Extract the (x, y) coordinate from the center of the cell holding the provided text.  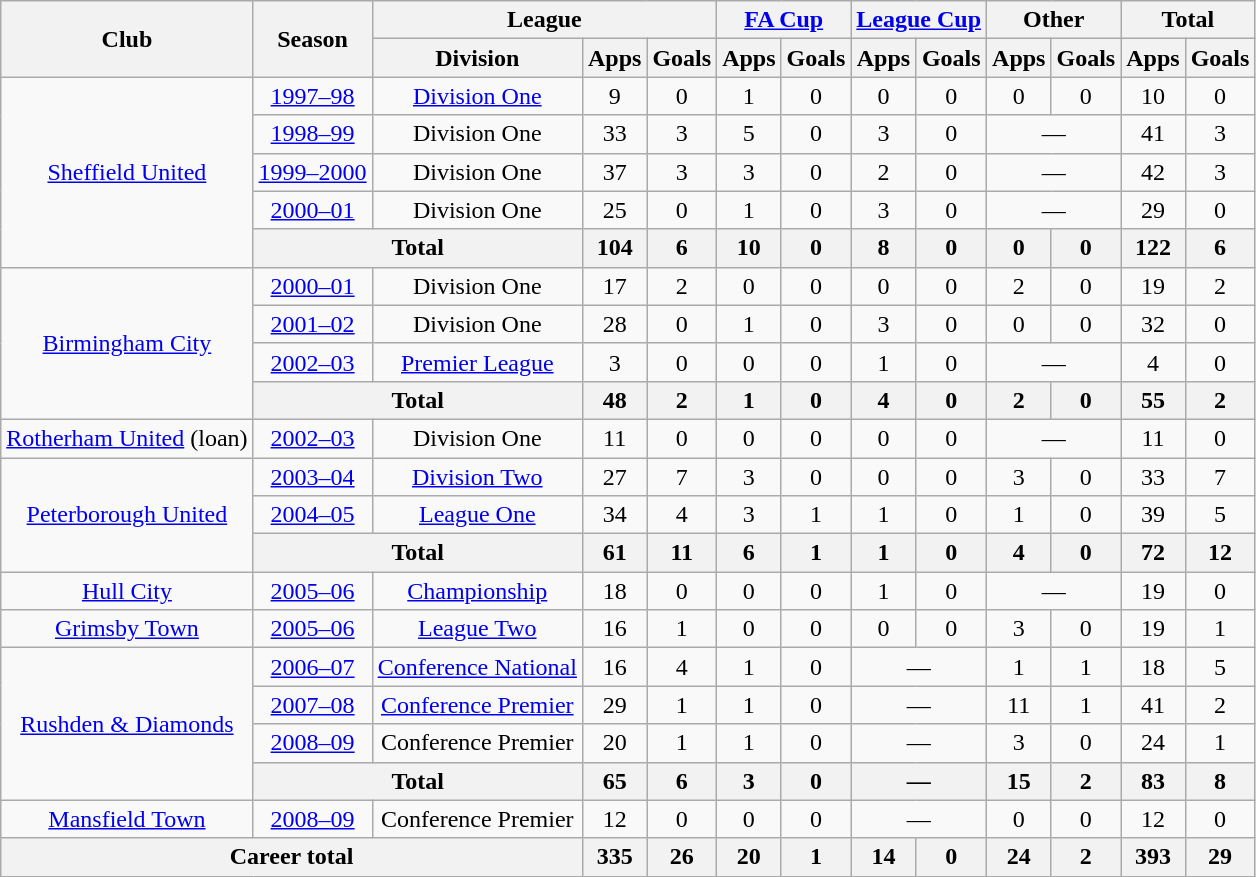
Sheffield United (127, 172)
25 (614, 210)
27 (614, 477)
65 (614, 781)
32 (1153, 324)
Rotherham United (loan) (127, 438)
34 (614, 515)
14 (884, 857)
61 (614, 553)
Birmingham City (127, 343)
2004–05 (312, 515)
Premier League (477, 362)
9 (614, 96)
26 (682, 857)
League Cup (919, 20)
37 (614, 172)
Division Two (477, 477)
17 (614, 286)
Grimsby Town (127, 629)
League Two (477, 629)
83 (1153, 781)
Season (312, 39)
42 (1153, 172)
72 (1153, 553)
Conference National (477, 667)
Mansfield Town (127, 819)
2007–08 (312, 705)
55 (1153, 400)
393 (1153, 857)
28 (614, 324)
League (544, 20)
15 (1019, 781)
2003–04 (312, 477)
Division (477, 58)
1997–98 (312, 96)
1999–2000 (312, 172)
104 (614, 248)
335 (614, 857)
Club (127, 39)
Hull City (127, 591)
122 (1153, 248)
League One (477, 515)
Peterborough United (127, 515)
2001–02 (312, 324)
39 (1153, 515)
2006–07 (312, 667)
1998–99 (312, 134)
Career total (292, 857)
48 (614, 400)
FA Cup (784, 20)
Rushden & Diamonds (127, 724)
Championship (477, 591)
Other (1054, 20)
